Search for the cell housing the specified text and yield its [X, Y] center coordinate. 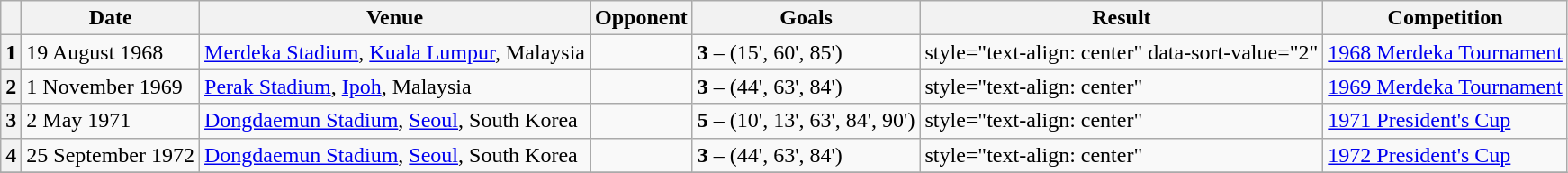
19 August 1968 [111, 52]
1968 Merdeka Tournament [1446, 52]
1 [11, 52]
Perak Stadium, Ipoh, Malaysia [395, 86]
4 [11, 155]
2 May 1971 [111, 121]
3 – (15', 60', 85') [807, 52]
5 – (10', 13', 63', 84', 90') [807, 121]
style="text-align: center" data-sort-value="2" [1122, 52]
Venue [395, 18]
1 November 1969 [111, 86]
Result [1122, 18]
Date [111, 18]
Goals [807, 18]
1971 President's Cup [1446, 121]
3 [11, 121]
Competition [1446, 18]
25 September 1972 [111, 155]
Merdeka Stadium, Kuala Lumpur, Malaysia [395, 52]
2 [11, 86]
1969 Merdeka Tournament [1446, 86]
1972 President's Cup [1446, 155]
Opponent [642, 18]
